From the cell containing the given text, extract its center point as (X, Y) coordinate. 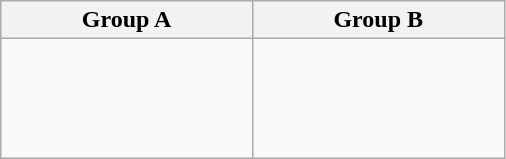
Group A (127, 20)
Group B (378, 20)
